Determine the [x, y] coordinate at the center of the cell enclosing the given text.  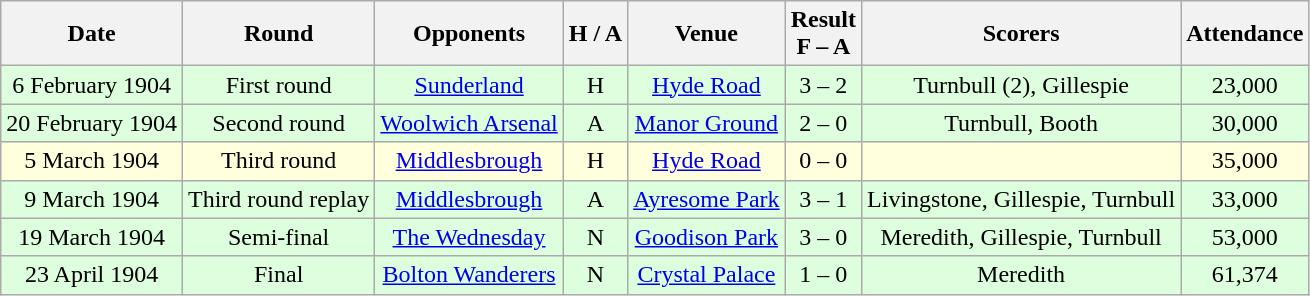
23 April 1904 [92, 275]
1 – 0 [823, 275]
Opponents [469, 34]
Meredith [1022, 275]
Bolton Wanderers [469, 275]
Ayresome Park [707, 199]
23,000 [1245, 85]
30,000 [1245, 123]
53,000 [1245, 237]
3 – 0 [823, 237]
6 February 1904 [92, 85]
20 February 1904 [92, 123]
2 – 0 [823, 123]
The Wednesday [469, 237]
Scorers [1022, 34]
Woolwich Arsenal [469, 123]
ResultF – A [823, 34]
Goodison Park [707, 237]
Sunderland [469, 85]
Manor Ground [707, 123]
Turnbull, Booth [1022, 123]
Date [92, 34]
19 March 1904 [92, 237]
Venue [707, 34]
Semi-final [278, 237]
Final [278, 275]
H / A [595, 34]
Livingstone, Gillespie, Turnbull [1022, 199]
Third round [278, 161]
Second round [278, 123]
33,000 [1245, 199]
Attendance [1245, 34]
Crystal Palace [707, 275]
Round [278, 34]
35,000 [1245, 161]
61,374 [1245, 275]
3 – 2 [823, 85]
Third round replay [278, 199]
Meredith, Gillespie, Turnbull [1022, 237]
5 March 1904 [92, 161]
3 – 1 [823, 199]
0 – 0 [823, 161]
Turnbull (2), Gillespie [1022, 85]
First round [278, 85]
9 March 1904 [92, 199]
